Locate the cell with the specified text and output its [x, y] center coordinate. 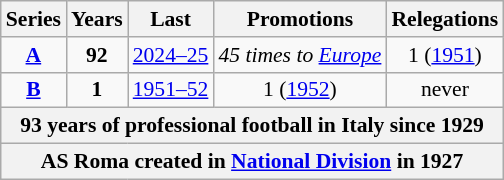
1 (1951) [444, 55]
45 times to Europe [300, 55]
1 (1952) [300, 90]
Promotions [300, 19]
Years [97, 19]
A [34, 55]
1 [97, 90]
Relegations [444, 19]
never [444, 90]
Series [34, 19]
92 [97, 55]
AS Roma created in National Division in 1927 [252, 162]
Last [171, 19]
B [34, 90]
2024–25 [171, 55]
93 years of professional football in Italy since 1929 [252, 126]
1951–52 [171, 90]
